Extract the [X, Y] coordinate from the center of the cell holding the provided text.  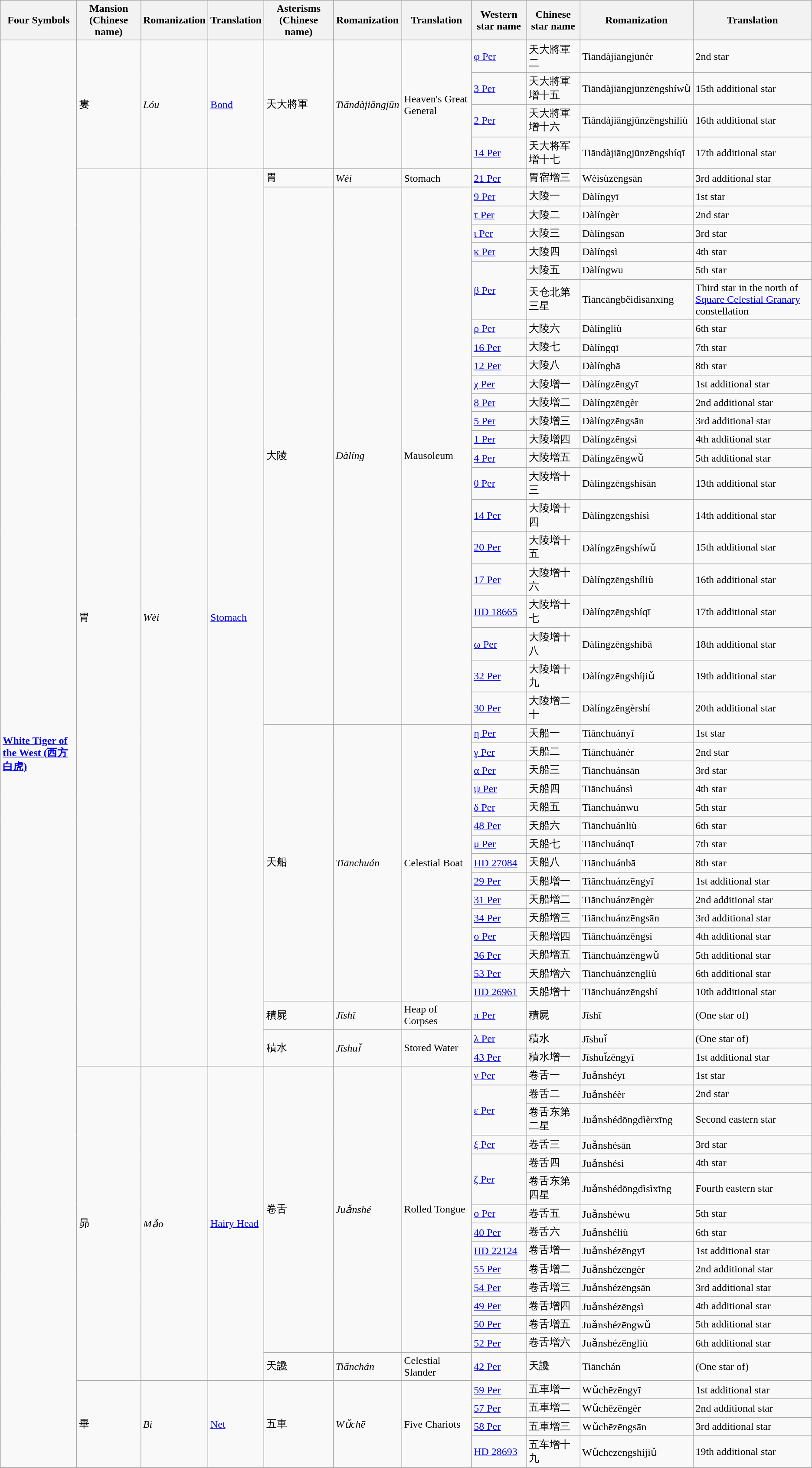
卷舌东第四星 [553, 1188]
ε Per [499, 1111]
天船五 [553, 808]
Dàlíngzēngsān [637, 421]
天大將軍增十五 [553, 88]
大陵增二十 [553, 708]
積水增一 [553, 1058]
Dàlíngzēngèrshí [637, 708]
Heap of Corpses [436, 1015]
φ Per [499, 56]
大陵增十三 [553, 483]
Juǎnshédōngdìsìxīng [637, 1188]
大陵四 [553, 252]
40 Per [499, 1232]
Celestial Slander [436, 1366]
Tiānchuánzēngliù [637, 973]
43 Per [499, 1058]
五車增一 [553, 1390]
Wǔchēzēngèr [637, 1408]
31 Per [499, 900]
大陵增十五 [553, 547]
Tiānchuánzēngwǔ [637, 955]
Tiānchuánliù [637, 826]
Juǎnshéyī [637, 1076]
18th additional star [752, 644]
大陵二 [553, 215]
3 Per [499, 88]
Dàlíngyī [637, 197]
δ Per [499, 808]
ν Per [499, 1076]
14th additional star [752, 515]
Juǎnshésì [637, 1163]
Dàlíngsì [637, 252]
天船增一 [553, 881]
卷舌一 [553, 1076]
卷舌五 [553, 1214]
ο Per [499, 1214]
π Per [499, 1015]
Tiānchuánqī [637, 844]
59 Per [499, 1390]
ψ Per [499, 789]
大陵五 [553, 271]
9 Per [499, 197]
天大將軍 [298, 105]
Dàlíngsān [637, 233]
五車 [298, 1424]
Juǎnshézēngsān [637, 1288]
Tiānchuán [367, 863]
大陵六 [553, 329]
HD 26961 [499, 992]
ρ Per [499, 329]
55 Per [499, 1269]
Juǎnshédōngdìèrxīng [637, 1119]
卷舌东第二星 [553, 1119]
Tiānchuánzēngsì [637, 937]
Tiānchuánbā [637, 862]
昴 [109, 1223]
Dàlíngzēngshíqī [637, 612]
Dàlíngzēngshísì [637, 515]
5 Per [499, 421]
天船增二 [553, 900]
12 Per [499, 366]
卷舌四 [553, 1163]
天船增三 [553, 918]
10th additional star [752, 992]
σ Per [499, 937]
4 Per [499, 458]
Tiānchuánwu [637, 808]
54 Per [499, 1288]
Chinese star name [553, 20]
Tiāndàjiāngjūnzēngshíqī [637, 153]
λ Per [499, 1039]
κ Per [499, 252]
α Per [499, 770]
大陵增十九 [553, 676]
Mǎo [174, 1223]
大陵增一 [553, 384]
Tiānchuánzēngyī [637, 881]
Third star in the north of Square Celestial Granary constellation [752, 299]
卷舌增六 [553, 1343]
Wǔchēzēngsān [637, 1426]
χ Per [499, 384]
Tiānchuányī [637, 734]
Juǎnshézēngwǔ [637, 1325]
Dàlíngèr [637, 215]
20th additional star [752, 708]
34 Per [499, 918]
Hairy Head [236, 1223]
Juǎnshéwu [637, 1214]
Fourth eastern star [752, 1188]
HD 22124 [499, 1251]
大陵增十七 [553, 612]
卷舌增三 [553, 1288]
大陵三 [553, 233]
θ Per [499, 483]
Western star name [499, 20]
畢 [109, 1424]
大陵一 [553, 197]
36 Per [499, 955]
卷舌六 [553, 1232]
Dàlíngbā [637, 366]
五車增三 [553, 1426]
天船增四 [553, 937]
8 Per [499, 403]
58 Per [499, 1426]
Tiānchuánsān [637, 770]
μ Per [499, 844]
Jīshuǐzēngyī [637, 1058]
大陵七 [553, 347]
卷舌增二 [553, 1269]
Juǎnshézēngèr [637, 1269]
53 Per [499, 973]
16 Per [499, 347]
大陵八 [553, 366]
τ Per [499, 215]
大陵增五 [553, 458]
Dàlíngzēngshísān [637, 483]
Dàlíngzēngshíbā [637, 644]
Dàlíngzēngèr [637, 403]
大陵增三 [553, 421]
卷舌增一 [553, 1251]
Dàlíngliù [637, 329]
Juǎnshé [367, 1209]
Juǎnshézēngyī [637, 1251]
Wèisùzēngsān [637, 178]
57 Per [499, 1408]
Juǎnshézēngsì [637, 1306]
胃宿增三 [553, 178]
Four Symbols [39, 20]
Tiāndàjiāngjūnzēngshíliù [637, 121]
1 Per [499, 440]
五车增十九 [553, 1452]
Stored Water [436, 1048]
Dàlíngwu [637, 271]
20 Per [499, 547]
五車增二 [553, 1408]
卷舌增四 [553, 1306]
婁 [109, 105]
Dàlíngzēngshíliù [637, 580]
Tiānchuánèr [637, 752]
Tiāndàjiāngjūnèr [637, 56]
Dàlíngqī [637, 347]
Wǔchēzēngshíjiǔ [637, 1452]
Dàlíngzēngshíjiǔ [637, 676]
49 Per [499, 1306]
ι Per [499, 233]
42 Per [499, 1366]
天船八 [553, 862]
天船六 [553, 826]
29 Per [499, 881]
30 Per [499, 708]
Five Chariots [436, 1424]
Juǎnshéèr [637, 1094]
β Per [499, 291]
ξ Per [499, 1144]
大陵增四 [553, 440]
Second eastern star [752, 1119]
天船增五 [553, 955]
Dàlíng [367, 456]
Tiānchuánsì [637, 789]
卷舌三 [553, 1144]
Tiāndàjiāngjūn [367, 105]
Asterisms (Chinese name) [298, 20]
Tiānchuánzēngsān [637, 918]
天船 [298, 863]
Rolled Tongue [436, 1209]
卷舌 [298, 1209]
Net [236, 1424]
Juǎnshésān [637, 1144]
Dàlíngzēngwǔ [637, 458]
Dàlíngzēngyī [637, 384]
Bond [236, 105]
Mansion (Chinese name) [109, 20]
天船二 [553, 752]
13th additional star [752, 483]
Tiāndàjiāngjūnzēngshíwǔ [637, 88]
32 Per [499, 676]
17 Per [499, 580]
η Per [499, 734]
Tiānchuánzēngshí [637, 992]
Celestial Boat [436, 863]
Dàlíngzēngsì [637, 440]
Wǔchē [367, 1424]
大陵增十八 [553, 644]
天仓北第三星 [553, 299]
2 Per [499, 121]
大陵增十四 [553, 515]
ω Per [499, 644]
天大將軍增十六 [553, 121]
Juǎnshézēngliù [637, 1343]
天船增十 [553, 992]
HD 27084 [499, 862]
Tiāncāngběidìsānxīng [637, 299]
21 Per [499, 178]
Tiānchuánzēngèr [637, 900]
天船增六 [553, 973]
天船三 [553, 770]
ζ Per [499, 1179]
Bì [174, 1424]
50 Per [499, 1325]
HD 18665 [499, 612]
大陵 [298, 456]
48 Per [499, 826]
卷舌二 [553, 1094]
Mausoleum [436, 456]
52 Per [499, 1343]
天大將軍二 [553, 56]
Lóu [174, 105]
Juǎnshéliù [637, 1232]
Heaven's Great General [436, 105]
大陵增十六 [553, 580]
大陵增二 [553, 403]
天船四 [553, 789]
Wǔchēzēngyī [637, 1390]
γ Per [499, 752]
天大将军增十七 [553, 153]
Dàlíngzēngshíwǔ [637, 547]
卷舌增五 [553, 1325]
天船一 [553, 734]
White Tiger of the West (西方白虎) [39, 754]
HD 28693 [499, 1452]
天船七 [553, 844]
